From the cell containing the given text, extract its center point as [X, Y] coordinate. 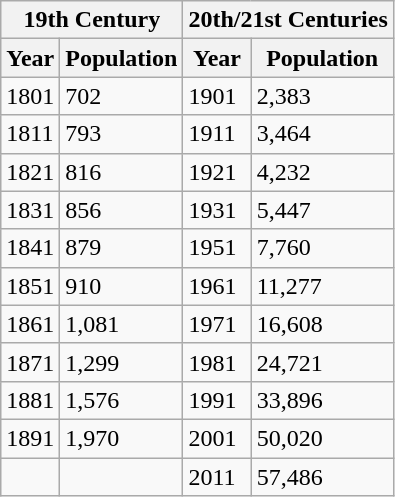
3,464 [322, 134]
1961 [217, 286]
2001 [217, 438]
57,486 [322, 477]
793 [122, 134]
1,576 [122, 400]
910 [122, 286]
1891 [30, 438]
816 [122, 172]
1851 [30, 286]
702 [122, 96]
1971 [217, 324]
1821 [30, 172]
1911 [217, 134]
24,721 [322, 362]
1861 [30, 324]
1,081 [122, 324]
1901 [217, 96]
879 [122, 248]
11,277 [322, 286]
1811 [30, 134]
1871 [30, 362]
5,447 [322, 210]
1,970 [122, 438]
1981 [217, 362]
33,896 [322, 400]
1931 [217, 210]
1841 [30, 248]
20th/21st Centuries [288, 20]
856 [122, 210]
19th Century [92, 20]
2,383 [322, 96]
1801 [30, 96]
1991 [217, 400]
1921 [217, 172]
16,608 [322, 324]
1,299 [122, 362]
1951 [217, 248]
1881 [30, 400]
7,760 [322, 248]
2011 [217, 477]
1831 [30, 210]
4,232 [322, 172]
50,020 [322, 438]
